Search for the cell housing the specified text and yield its (X, Y) center coordinate. 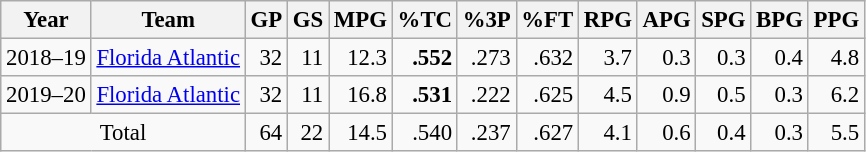
.273 (486, 58)
0.5 (724, 95)
3.7 (608, 58)
.540 (424, 133)
Team (168, 20)
.627 (548, 133)
22 (308, 133)
.222 (486, 95)
2018–19 (46, 58)
PPG (836, 20)
5.5 (836, 133)
%FT (548, 20)
64 (266, 133)
SPG (724, 20)
4.1 (608, 133)
0.9 (666, 95)
16.8 (361, 95)
.552 (424, 58)
Year (46, 20)
12.3 (361, 58)
Total (124, 133)
.531 (424, 95)
.237 (486, 133)
APG (666, 20)
%3P (486, 20)
.632 (548, 58)
.625 (548, 95)
RPG (608, 20)
GS (308, 20)
%TC (424, 20)
0.6 (666, 133)
4.8 (836, 58)
6.2 (836, 95)
14.5 (361, 133)
2019–20 (46, 95)
MPG (361, 20)
BPG (780, 20)
GP (266, 20)
4.5 (608, 95)
